Capture the cell that displays the provided text and extract its (x, y) central coordinate. 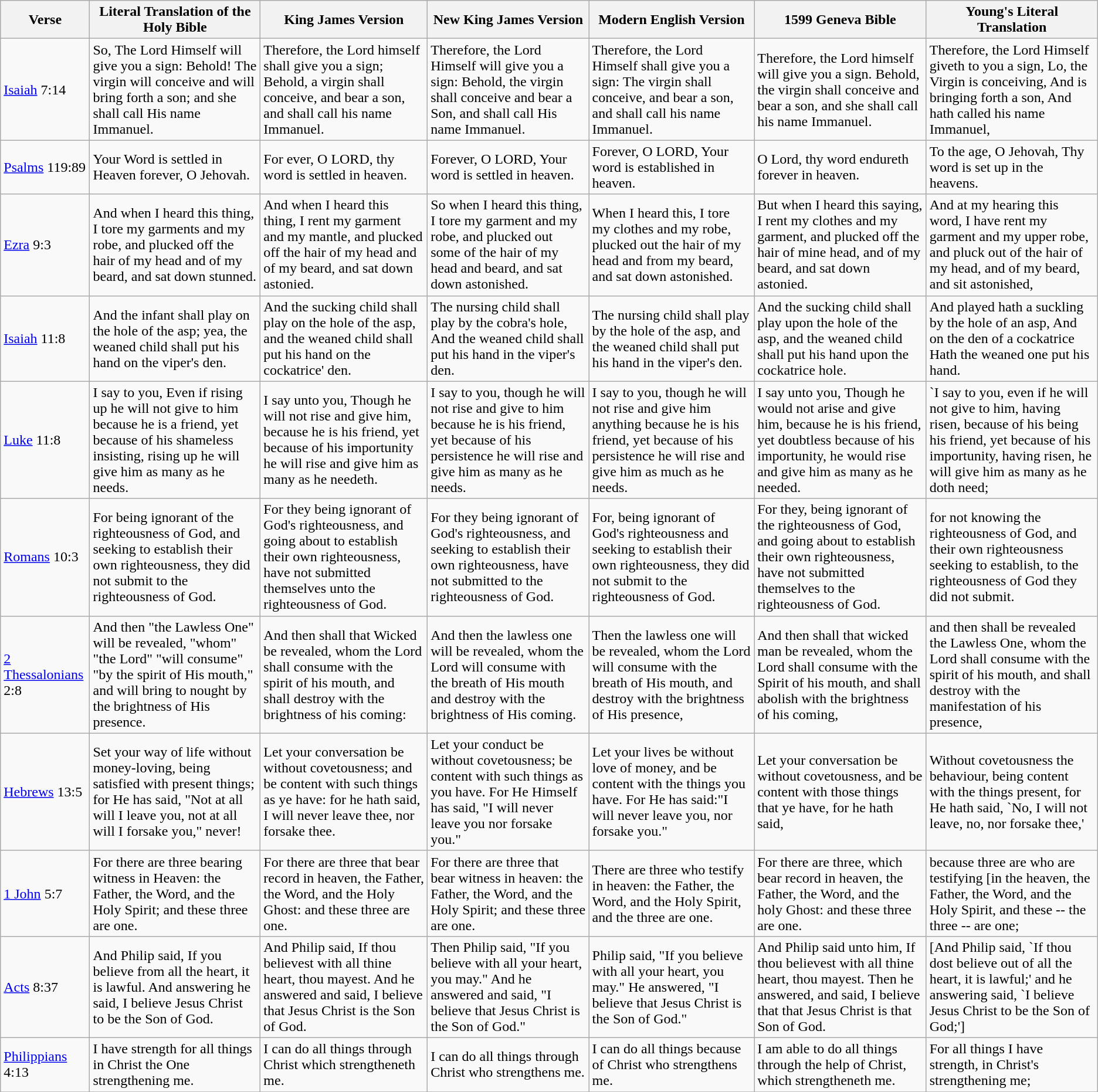
But when I heard this saying, I rent my clothes and my garment, and plucked off the hair of mine head, and of my beard, and sat down astonied. (841, 245)
Romans 10:3 (45, 557)
And Philip said, If thou believest with all thine heart, thou mayest. And he answered and said, I believe that Jesus Christ is the Son of God. (344, 986)
Let your lives be without love of money, and be content with the things you have. For He has said:"I will never leave you, nor forsake you." (672, 792)
O Lord, thy word endureth forever in heaven. (841, 167)
For being ignorant of the righteousness of God, and seeking to establish their own righteousness, they did not submit to the righteousness of God. (175, 557)
Modern English Version (672, 20)
I can do all things through Christ which strengtheneth me. (344, 1064)
And then the lawless one will be revealed, whom the Lord will consume with the breath of His mouth and destroy with the brightness of His coming. (508, 674)
Therefore, the Lord himself shall give you a sign; Behold, a virgin shall conceive, and bear a son, and shall call his name Immanuel. (344, 89)
The nursing child shall play by the hole of the asp, and the weaned child shall put his hand in the viper's den. (672, 338)
Let your conduct be without covetousness; be content with such things as you have. For He Himself has said, "I will never leave you nor forsake you." (508, 792)
Therefore, the Lord himself will give you a sign. Behold, the virgin shall conceive and bear a son, and she shall call his name Immanuel. (841, 89)
Forever, O LORD, Your word is settled in heaven. (508, 167)
Therefore, the Lord Himself giveth to you a sign, Lo, the Virgin is conceiving, And is bringing forth a son, And hath called his name Immanuel, (1012, 89)
There are three who testify in heaven: the Father, the Word, and the Holy Spirit, and the three are one. (672, 893)
And the infant shall play on the hole of the asp; yea, the weaned child shall put his hand on the viper's den. (175, 338)
For there are three, which bear record in heaven, the Father, the Word, and the holy Ghost: and these three are one. (841, 893)
1599 Geneva Bible (841, 20)
Isaiah 11:8 (45, 338)
for not knowing the righteousness of God, and their own righteousness seeking to establish, to the righteousness of God they did not submit. (1012, 557)
For ever, O LORD, thy word is settled in heaven. (344, 167)
Acts 8:37 (45, 986)
Young's Literal Translation (1012, 20)
Then Philip said, "If you believe with all your heart, you may." And he answered and said, "I believe that Jesus Christ is the Son of God." (508, 986)
Luke 11:8 (45, 440)
And the sucking child shall play upon the hole of the asp, and the weaned child shall put his hand upon the cockatrice hole. (841, 338)
Philippians 4:13 (45, 1064)
Hebrews 13:5 (45, 792)
For there are three bearing witness in Heaven: the Father, the Word, and the Holy Spirit; and these three are one. (175, 893)
I am able to do all things through the help of Christ, which strengtheneth me. (841, 1064)
And the sucking child shall play on the hole of the asp, and the weaned child shall put his hand on the cockatrice' den. (344, 338)
because three are who are testifying [in the heaven, the Father, the Word, and the Holy Spirit, and these -- the three -- are one; (1012, 893)
And at my hearing this word, I have rent my garment and my upper robe, and pluck out of the hair of my head, and of my beard, and sit astonished, (1012, 245)
Your Word is settled in Heaven forever, O Jehovah. (175, 167)
For there are three that bear record in heaven, the Father, the Word, and the Holy Ghost: and these three are one. (344, 893)
And Philip said, If you believe from all the heart, it is lawful. And answering he said, I believe Jesus Christ to be the Son of God. (175, 986)
For there are three that bear witness in heaven: the Father, the Word, and the Holy Spirit; and these three are one. (508, 893)
King James Version (344, 20)
Without covetousness the behaviour, being content with the things present, for He hath said, `No, I will not leave, no, nor forsake thee,' (1012, 792)
Forever, O LORD, Your word is established in heaven. (672, 167)
Verse (45, 20)
1 John 5:7 (45, 893)
Therefore, the Lord Himself will give you a sign: Behold, the virgin shall conceive and bear a Son, and shall call His name Immanuel. (508, 89)
Let your conversation be without covetousness, and be content with those things that ye have, for he hath said, (841, 792)
For they being ignorant of God's righteousness, and seeking to establish their own righteousness, have not submitted to the righteousness of God. (508, 557)
Ezra 9:3 (45, 245)
I can do all things through Christ who strengthens me. (508, 1064)
To the age, O Jehovah, Thy word is set up in the heavens. (1012, 167)
The nursing child shall play by the cobra's hole, And the weaned child shall put his hand in the viper's den. (508, 338)
So when I heard this thing, I tore my garment and my robe, and plucked out some of the hair of my head and beard, and sat down astonished. (508, 245)
[And Philip said, `If thou dost believe out of all the heart, it is lawful;' and he answering said, `I believe Jesus Christ to be the Son of God;'] (1012, 986)
Philip said, "If you believe with all your heart, you may." He answered, "I believe that Jesus Christ is the Son of God." (672, 986)
So, The Lord Himself will give you a sign: Behold! The virgin will conceive and will bring forth a son; and she shall call His name Immanuel. (175, 89)
For, being ignorant of God's righteousness and seeking to establish their own righteousness, they did not submit to the righteousness of God. (672, 557)
Psalms 119:89 (45, 167)
For all things I have strength, in Christ's strengthening me; (1012, 1064)
I have strength for all things in Christ the One strengthening me. (175, 1064)
When I heard this, I tore my clothes and my robe, plucked out the hair of my head and from my beard, and sat down astonished. (672, 245)
2 Thessalonians 2:8 (45, 674)
New King James Version (508, 20)
Then the lawless one will be revealed, whom the Lord will consume with the breath of His mouth, and destroy with the brightness of His presence, (672, 674)
Therefore, the Lord Himself shall give you a sign: The virgin shall conceive, and bear a son, and shall call his name Immanuel. (672, 89)
And when I heard this thing, I tore my garments and my robe, and plucked off the hair of my head and of my beard, and sat down stunned. (175, 245)
Literal Translation of the Holy Bible (175, 20)
I can do all things because of Christ who strengthens me. (672, 1064)
And played hath a suckling by the hole of an asp, And on the den of a cockatrice Hath the weaned one put his hand. (1012, 338)
Isaiah 7:14 (45, 89)
And when I heard this thing, I rent my garment and my mantle, and plucked off the hair of my head and of my beard, and sat down astonied. (344, 245)
